Find where the given text appears and provide that cell's center as (X, Y) coordinate. 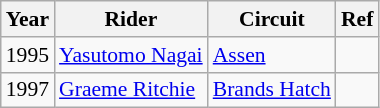
1997 (28, 90)
Brands Hatch (272, 90)
Yasutomo Nagai (131, 55)
Ref (357, 19)
Graeme Ritchie (131, 90)
Rider (131, 19)
Year (28, 19)
1995 (28, 55)
Circuit (272, 19)
Assen (272, 55)
